Identify which cell holds the provided text, then report its [x, y] central coordinate. 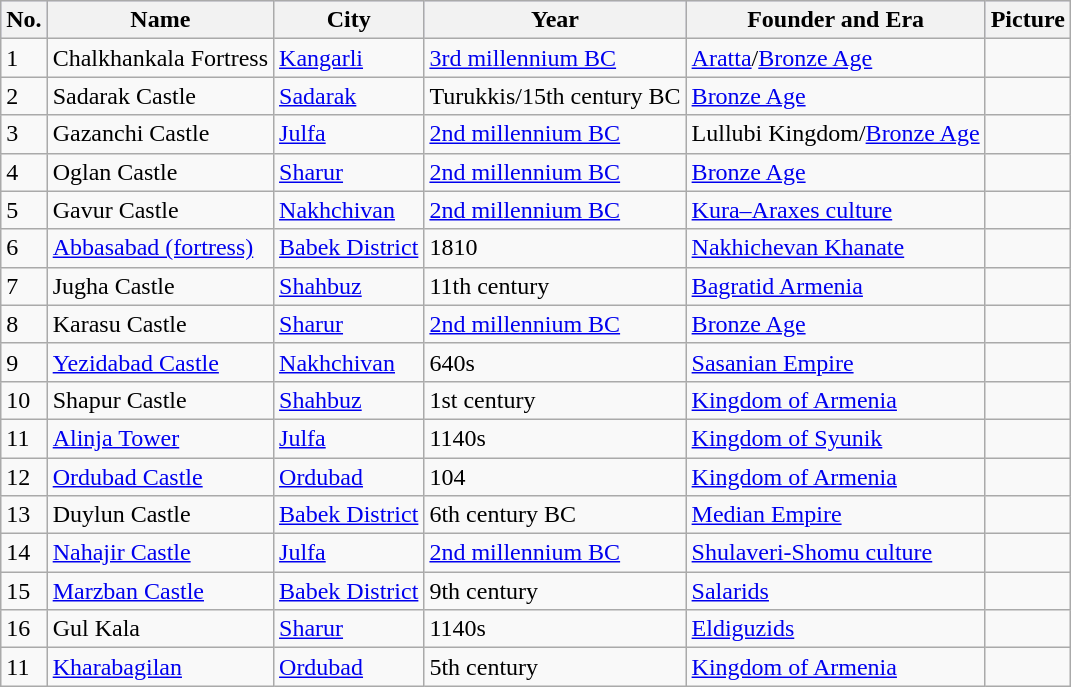
11th century [555, 286]
Oglan Castle [160, 172]
Sasanian Empire [836, 362]
Shapur Castle [160, 400]
3rd millennium BC [555, 58]
1st century [555, 400]
Kura–Araxes culture [836, 210]
Marzban Castle [160, 591]
640s [555, 362]
Ordubad Castle [160, 477]
8 [24, 324]
Sadarak Castle [160, 96]
Gazanchi Castle [160, 134]
14 [24, 553]
Alinja Tower [160, 438]
2 [24, 96]
Yezidabad Castle [160, 362]
Aratta/Bronze Age [836, 58]
6th century BC [555, 515]
1810 [555, 248]
No. [24, 20]
104 [555, 477]
Salarids [836, 591]
Gul Kala [160, 629]
Abbasabad (fortress) [160, 248]
Duylun Castle [160, 515]
Picture [1028, 20]
7 [24, 286]
6 [24, 248]
16 [24, 629]
9th century [555, 591]
Sadarak [349, 96]
5 [24, 210]
Kingdom of Syunik [836, 438]
Kharabagilan [160, 667]
4 [24, 172]
Nakhichevan Khanate [836, 248]
Name [160, 20]
15 [24, 591]
Lullubi Kingdom/Bronze Age [836, 134]
Gavur Castle [160, 210]
10 [24, 400]
Median Empire [836, 515]
12 [24, 477]
Turukkis/15th century BC [555, 96]
Jugha Castle [160, 286]
3 [24, 134]
Eldiguzids [836, 629]
9 [24, 362]
1 [24, 58]
Kangarli [349, 58]
Bagratid Armenia [836, 286]
Founder and Era [836, 20]
Year [555, 20]
Shulaveri-Shomu culture [836, 553]
Karasu Castle [160, 324]
Nahajir Castle [160, 553]
5th century [555, 667]
13 [24, 515]
City [349, 20]
Chalkhankala Fortress [160, 58]
